Determine the (X, Y) coordinate at the center of the cell enclosing the given text.  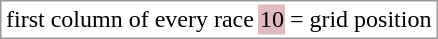
first column of every race (130, 19)
10 (272, 19)
= grid position (360, 19)
